Provide the [x, y] coordinate of the cell's center where the given text is located.  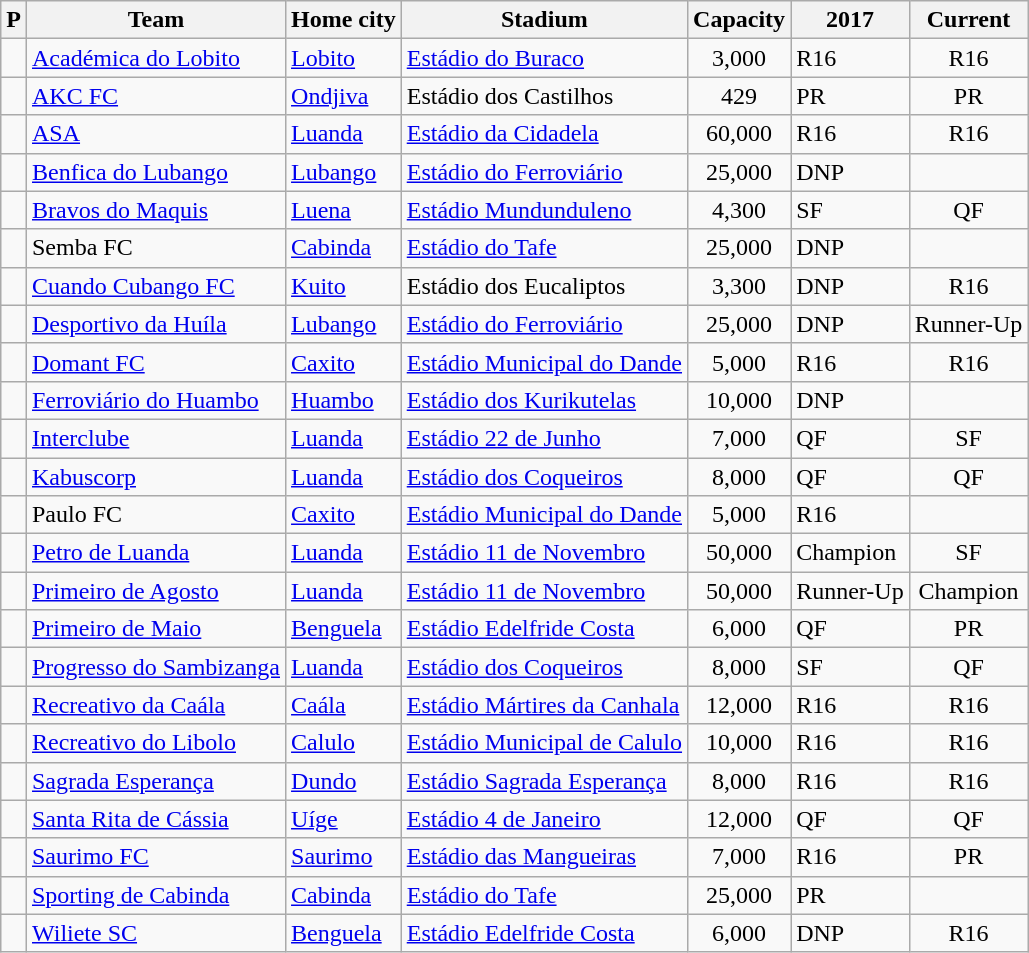
3,300 [740, 286]
Stadium [544, 20]
AKC FC [156, 96]
Desportivo da Huíla [156, 324]
Dundo [344, 781]
Estádio dos Castilhos [544, 96]
Recreativo da Caála [156, 705]
Estádio Mártires da Canhala [544, 705]
Estádio dos Kurikutelas [544, 400]
Petro de Luanda [156, 553]
Lobito [344, 58]
Primeiro de Agosto [156, 591]
2017 [850, 20]
Uíge [344, 819]
Saurimo FC [156, 857]
Team [156, 20]
429 [740, 96]
60,000 [740, 134]
Caála [344, 705]
3,000 [740, 58]
Interclube [156, 438]
Estádio das Mangueiras [544, 857]
Académica do Lobito [156, 58]
Calulo [344, 743]
Wiliete SC [156, 933]
Recreativo do Libolo [156, 743]
Estádio do Buraco [544, 58]
Sagrada Esperança [156, 781]
P [14, 20]
Santa Rita de Cássia [156, 819]
Estádio da Cidadela [544, 134]
Benfica do Lubango [156, 172]
Kabuscorp [156, 477]
Cuando Cubango FC [156, 286]
Bravos do Maquis [156, 210]
Ondjiva [344, 96]
Estádio 4 de Janeiro [544, 819]
ASA [156, 134]
Capacity [740, 20]
Home city [344, 20]
4,300 [740, 210]
Estádio 22 de Junho [544, 438]
Estádio dos Eucaliptos [544, 286]
Sporting de Cabinda [156, 895]
Progresso do Sambizanga [156, 667]
Huambo [344, 400]
Domant FC [156, 362]
Estádio Mundunduleno [544, 210]
Primeiro de Maio [156, 629]
Estádio Sagrada Esperança [544, 781]
Kuito [344, 286]
Semba FC [156, 248]
Estádio Municipal de Calulo [544, 743]
Saurimo [344, 857]
Luena [344, 210]
Ferroviário do Huambo [156, 400]
Paulo FC [156, 515]
Current [968, 20]
